Return (X, Y) of the center of cell containing provided text 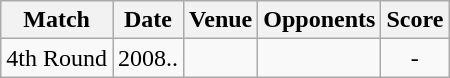
Date (148, 20)
Match (57, 20)
- (415, 58)
2008.. (148, 58)
Score (415, 20)
Opponents (320, 20)
Venue (221, 20)
4th Round (57, 58)
